For the text-containing cell, return its midpoint in (X, Y) coordinate format. 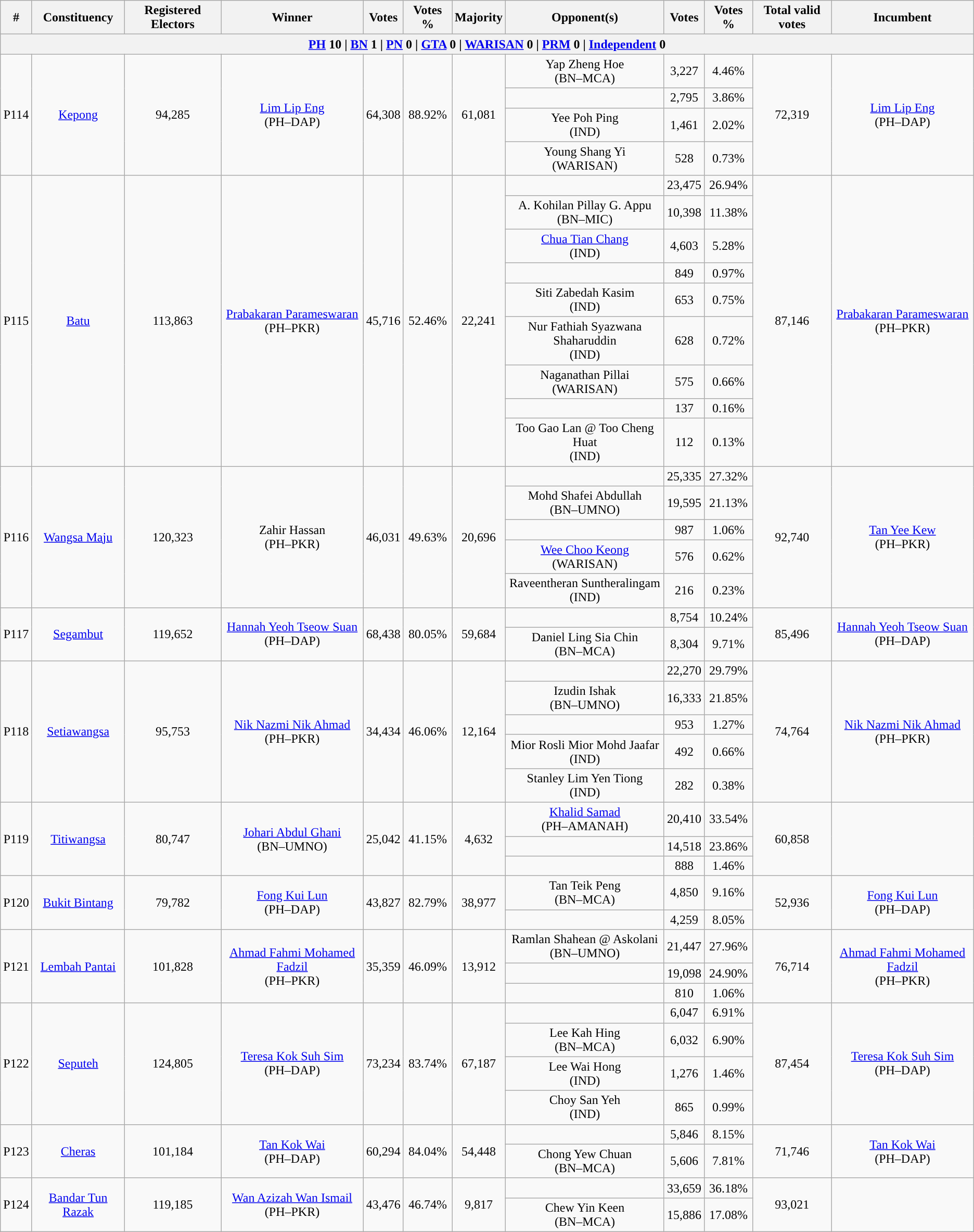
19,595 (684, 503)
3.86% (728, 98)
79,782 (173, 903)
17.08% (728, 1215)
21.13% (728, 503)
27.96% (728, 946)
Siti Zabedah Kasim(IND) (585, 300)
Bandar Tun Razak (78, 1204)
72,319 (792, 115)
P120 (16, 903)
0.62% (728, 557)
P117 (16, 634)
87,146 (792, 321)
Cheras (78, 1151)
94,285 (173, 115)
119,652 (173, 634)
36.18% (728, 1188)
16,333 (684, 697)
25,042 (383, 839)
26.94% (728, 185)
120,323 (173, 537)
46.06% (428, 732)
Young Shang Yi(WARISAN) (585, 158)
85,496 (792, 634)
33.54% (728, 819)
101,184 (173, 1151)
6,047 (684, 1013)
Kepong (78, 115)
33,659 (684, 1188)
23,475 (684, 185)
1,276 (684, 1073)
492 (684, 752)
Opponent(s) (585, 18)
Incumbent (902, 18)
Lee Wai Hong(IND) (585, 1073)
4,259 (684, 920)
P124 (16, 1204)
34,434 (383, 732)
Chong Yew Chuan(BN–MCA) (585, 1161)
Wee Choo Keong(WARISAN) (585, 557)
6.91% (728, 1013)
P114 (16, 115)
P118 (16, 732)
P116 (16, 537)
52,936 (792, 903)
4.46% (728, 71)
9.71% (728, 644)
93,021 (792, 1204)
84.04% (428, 1151)
P121 (16, 966)
9.16% (728, 893)
Yap Zheng Hoe(BN–MCA) (585, 71)
Ramlan Shahean @ Askolani(BN–UMNO) (585, 946)
8,304 (684, 644)
Choy San Yeh(IND) (585, 1108)
0.13% (728, 442)
60,858 (792, 839)
628 (684, 340)
849 (684, 273)
216 (684, 590)
576 (684, 557)
Mohd Shafei Abdullah(BN–UMNO) (585, 503)
23.86% (728, 846)
92,740 (792, 537)
68,438 (383, 634)
Constituency (78, 18)
4,632 (479, 839)
Nur Fathiah Syazwana Shaharuddin(IND) (585, 340)
5,606 (684, 1161)
Yee Poh Ping(IND) (585, 125)
59,684 (479, 634)
38,977 (479, 903)
41.15% (428, 839)
Lembah Pantai (78, 966)
6.90% (728, 1040)
Naganathan Pillai(WARISAN) (585, 381)
Johari Abdul Ghani(BN–UMNO) (292, 839)
P122 (16, 1064)
0.97% (728, 273)
Wan Azizah Wan Ismail(PH–PKR) (292, 1204)
1,461 (684, 125)
10,398 (684, 212)
43,476 (383, 1204)
8,754 (684, 617)
10.24% (728, 617)
124,805 (173, 1064)
21.85% (728, 697)
Khalid Samad(PH–AMANAH) (585, 819)
101,828 (173, 966)
PH 10 | BN 1 | PN 0 | GTA 0 | WARISAN 0 | PRM 0 | Independent 0 (487, 44)
5.28% (728, 246)
0.16% (728, 409)
20,696 (479, 537)
0.75% (728, 300)
43,827 (383, 903)
24.90% (728, 973)
76,714 (792, 966)
P119 (16, 839)
11.38% (728, 212)
52.46% (428, 321)
2,795 (684, 98)
Seputeh (78, 1064)
A. Kohilan Pillay G. Appu(BN–MIC) (585, 212)
4,850 (684, 893)
19,098 (684, 973)
15,886 (684, 1215)
8.05% (728, 920)
0.99% (728, 1108)
25,335 (684, 476)
Winner (292, 18)
Majority (479, 18)
27.32% (728, 476)
Too Gao Lan @ Too Cheng Huat(IND) (585, 442)
Lee Kah Hing(BN–MCA) (585, 1040)
810 (684, 993)
# (16, 18)
Total valid votes (792, 18)
888 (684, 866)
88.92% (428, 115)
Mior Rosli Mior Mohd Jaafar(IND) (585, 752)
95,753 (173, 732)
22,241 (479, 321)
7.81% (728, 1161)
4,603 (684, 246)
45,716 (383, 321)
54,448 (479, 1151)
Wangsa Maju (78, 537)
13,912 (479, 966)
82.79% (428, 903)
Chew Yin Keen(BN–MCA) (585, 1215)
3,227 (684, 71)
9,817 (479, 1204)
83.74% (428, 1064)
35,359 (383, 966)
Registered Electors (173, 18)
953 (684, 725)
Tan Yee Kew(PH–PKR) (902, 537)
Batu (78, 321)
73,234 (383, 1064)
14,518 (684, 846)
20,410 (684, 819)
0.23% (728, 590)
46.74% (428, 1204)
21,447 (684, 946)
119,185 (173, 1204)
22,270 (684, 671)
Setiawangsa (78, 732)
0.72% (728, 340)
137 (684, 409)
71,746 (792, 1151)
653 (684, 300)
60,294 (383, 1151)
Raveentheran Suntheralingam(IND) (585, 590)
575 (684, 381)
112 (684, 442)
80,747 (173, 839)
987 (684, 530)
Bukit Bintang (78, 903)
282 (684, 785)
Daniel Ling Sia Chin(BN–MCA) (585, 644)
49.63% (428, 537)
113,863 (173, 321)
P123 (16, 1151)
2.02% (728, 125)
0.38% (728, 785)
Stanley Lim Yen Tiong(IND) (585, 785)
528 (684, 158)
865 (684, 1108)
P115 (16, 321)
8.15% (728, 1134)
46.09% (428, 966)
1.27% (728, 725)
Izudin Ishak(BN–UMNO) (585, 697)
61,081 (479, 115)
12,164 (479, 732)
46,031 (383, 537)
67,187 (479, 1064)
Zahir Hassan(PH–PKR) (292, 537)
5,846 (684, 1134)
64,308 (383, 115)
29.79% (728, 671)
80.05% (428, 634)
Titiwangsa (78, 839)
87,454 (792, 1064)
Chua Tian Chang(IND) (585, 246)
Tan Teik Peng(BN–MCA) (585, 893)
74,764 (792, 732)
0.73% (728, 158)
6,032 (684, 1040)
Segambut (78, 634)
